Determine the [X, Y] coordinate at the center of the cell enclosing the given text.  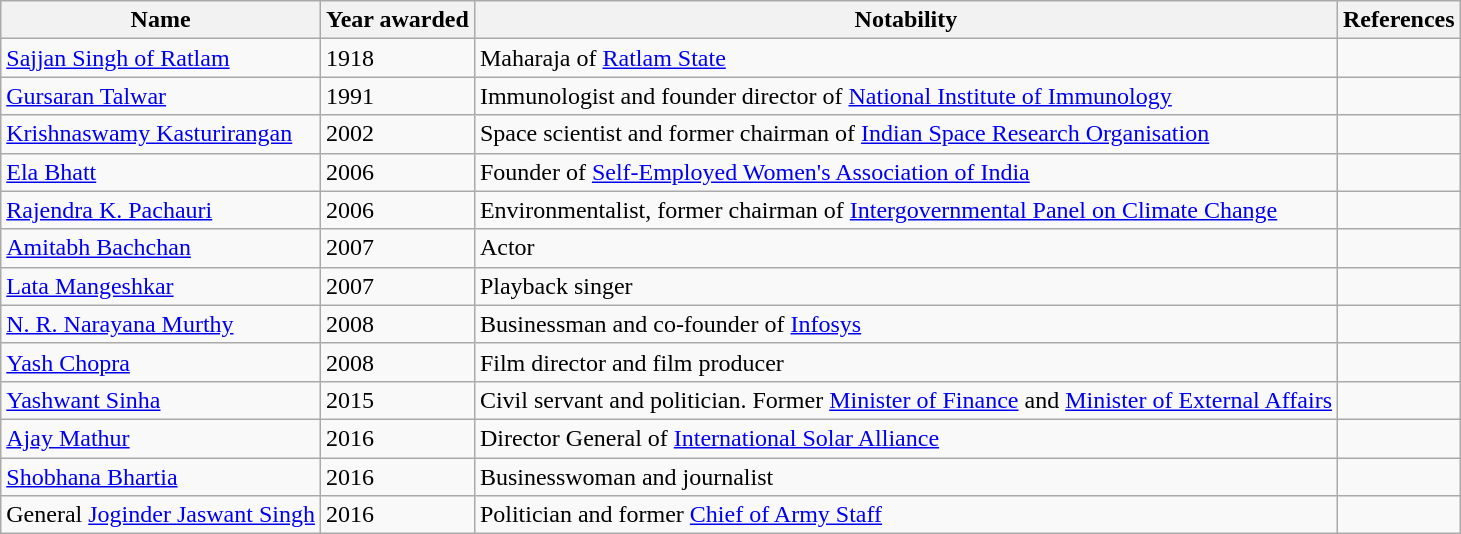
Ela Bhatt [161, 172]
Space scientist and former chairman of Indian Space Research Organisation [906, 134]
References [1400, 20]
1991 [397, 96]
Businessman and co-founder of Infosys [906, 324]
Playback singer [906, 286]
N. R. Narayana Murthy [161, 324]
Film director and film producer [906, 362]
General Joginder Jaswant Singh [161, 515]
Yashwant Sinha [161, 400]
Director General of International Solar Alliance [906, 438]
Amitabh Bachchan [161, 248]
Businesswoman and journalist [906, 477]
Notability [906, 20]
2002 [397, 134]
Gursaran Talwar [161, 96]
1918 [397, 58]
Founder of Self-Employed Women's Association of India [906, 172]
Shobhana Bhartia [161, 477]
Immunologist and founder director of National Institute of Immunology [906, 96]
Politician and former Chief of Army Staff [906, 515]
Civil servant and politician. Former Minister of Finance and Minister of External Affairs [906, 400]
Krishnaswamy Kasturirangan [161, 134]
Actor [906, 248]
Maharaja of Ratlam State [906, 58]
Lata Mangeshkar [161, 286]
Environmentalist, former chairman of Intergovernmental Panel on Climate Change [906, 210]
2015 [397, 400]
Sajjan Singh of Ratlam [161, 58]
Ajay Mathur [161, 438]
Name [161, 20]
Rajendra K. Pachauri [161, 210]
Yash Chopra [161, 362]
Year awarded [397, 20]
